Detect which cell encompasses the target text, then output its [x, y] center coordinate. 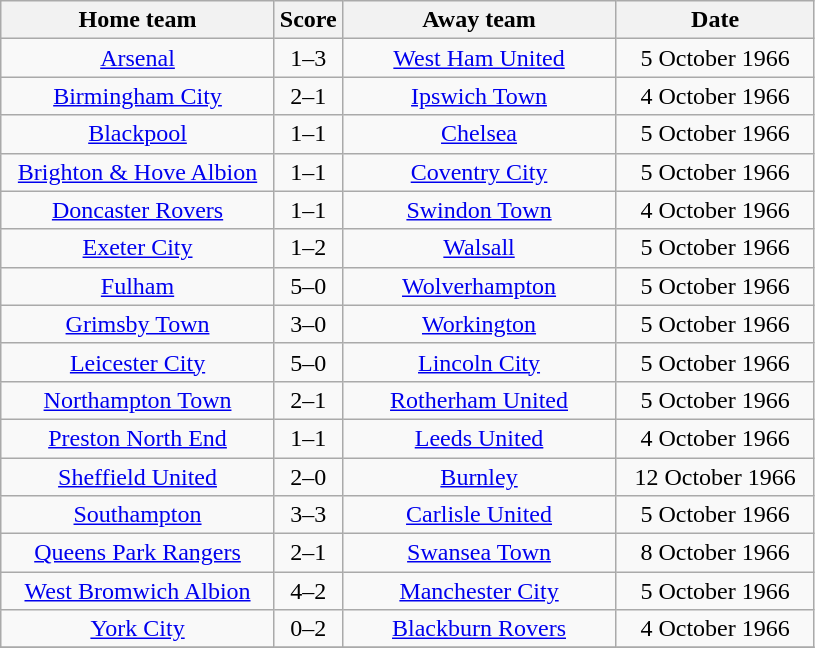
Date [716, 20]
Exeter City [138, 248]
Leeds United [479, 438]
Northampton Town [138, 400]
Score [308, 20]
Brighton & Hove Albion [138, 172]
Blackpool [138, 134]
Manchester City [479, 591]
Walsall [479, 248]
Preston North End [138, 438]
Blackburn Rovers [479, 629]
Queens Park Rangers [138, 553]
Chelsea [479, 134]
Ipswich Town [479, 96]
Swansea Town [479, 553]
Sheffield United [138, 477]
8 October 1966 [716, 553]
Carlisle United [479, 515]
Birmingham City [138, 96]
Arsenal [138, 58]
Southampton [138, 515]
12 October 1966 [716, 477]
4–2 [308, 591]
West Ham United [479, 58]
Leicester City [138, 362]
Burnley [479, 477]
1–2 [308, 248]
3–0 [308, 324]
Grimsby Town [138, 324]
2–0 [308, 477]
Lincoln City [479, 362]
Workington [479, 324]
Away team [479, 20]
York City [138, 629]
1–3 [308, 58]
Home team [138, 20]
3–3 [308, 515]
Swindon Town [479, 210]
Fulham [138, 286]
0–2 [308, 629]
West Bromwich Albion [138, 591]
Wolverhampton [479, 286]
Doncaster Rovers [138, 210]
Coventry City [479, 172]
Rotherham United [479, 400]
